Detect which cell encompasses the target text, then output its [x, y] center coordinate. 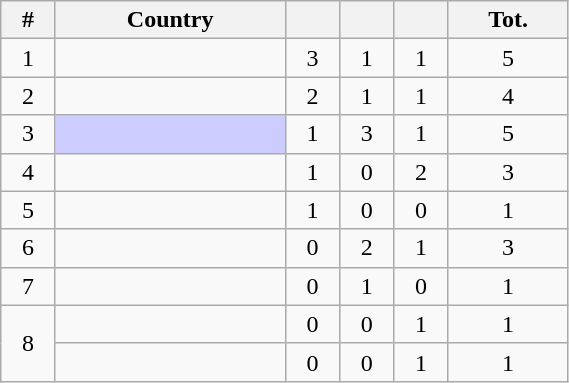
# [28, 20]
Tot. [508, 20]
6 [28, 248]
8 [28, 343]
Country [170, 20]
7 [28, 286]
